From the cell containing the given text, extract its center point as (x, y) coordinate. 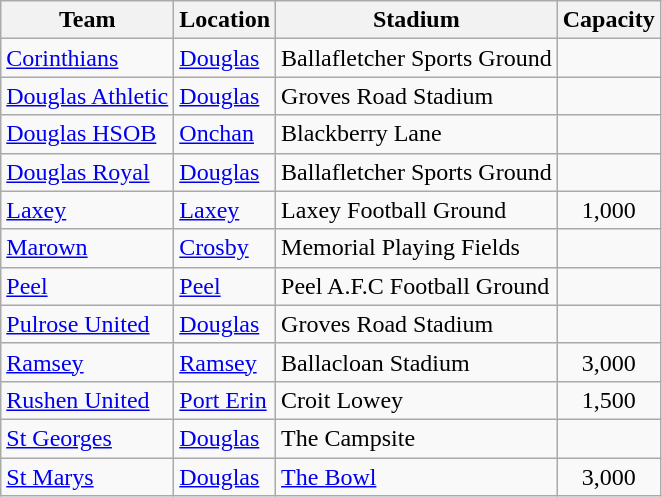
The Campsite (417, 438)
Location (225, 20)
1,000 (608, 210)
1,500 (608, 400)
Ballacloan Stadium (417, 362)
Capacity (608, 20)
Blackberry Lane (417, 134)
Team (88, 20)
Marown (88, 248)
Pulrose United (88, 324)
Douglas Royal (88, 172)
The Bowl (417, 477)
Laxey Football Ground (417, 210)
St Marys (88, 477)
Peel A.F.C Football Ground (417, 286)
Corinthians (88, 58)
Crosby (225, 248)
Croit Lowey (417, 400)
Douglas Athletic (88, 96)
St Georges (88, 438)
Port Erin (225, 400)
Stadium (417, 20)
Onchan (225, 134)
Douglas HSOB (88, 134)
Rushen United (88, 400)
Memorial Playing Fields (417, 248)
